Provide the (x, y) coordinate of the cell's center where the given text is located.  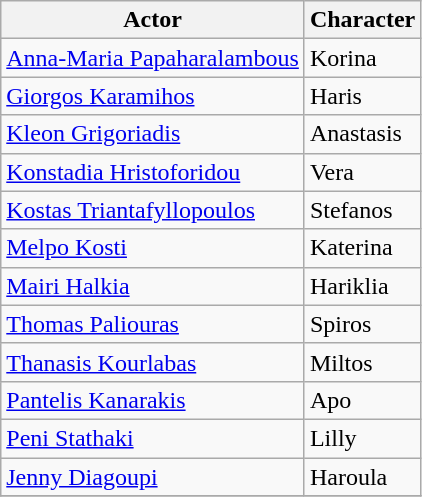
Mairi Halkia (153, 286)
Peni Stathaki (153, 438)
Lilly (362, 438)
Hariklia (362, 286)
Thanasis Kourlabas (153, 362)
Spiros (362, 324)
Miltos (362, 362)
Anastasis (362, 134)
Pantelis Kanarakis (153, 400)
Actor (153, 20)
Kleon Grigoriadis (153, 134)
Haroula (362, 477)
Vera (362, 172)
Character (362, 20)
Haris (362, 96)
Thomas Paliouras (153, 324)
Apo (362, 400)
Katerina (362, 248)
Giorgos Karamihos (153, 96)
Konstadia Hristoforidou (153, 172)
Anna-Maria Papaharalambous (153, 58)
Melpo Kosti (153, 248)
Stefanos (362, 210)
Kostas Triantafyllopoulos (153, 210)
Korina (362, 58)
Jenny Diagoupi (153, 477)
